Return (X, Y) of the center of cell containing provided text 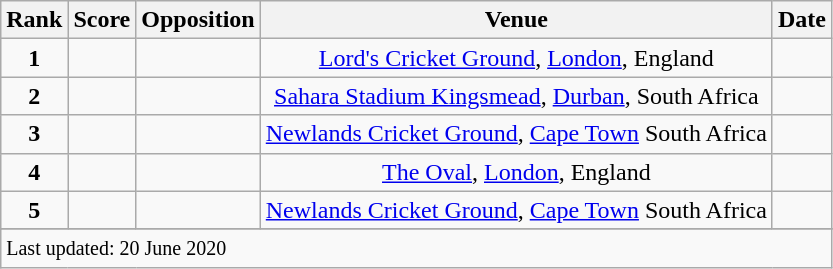
3 (34, 134)
Opposition (198, 20)
Rank (34, 20)
Score (102, 20)
Last updated: 20 June 2020 (416, 248)
Venue (516, 20)
The Oval, London, England (516, 172)
Date (802, 20)
1 (34, 58)
2 (34, 96)
Sahara Stadium Kingsmead, Durban, South Africa (516, 96)
4 (34, 172)
Lord's Cricket Ground, London, England (516, 58)
5 (34, 210)
